Search for the cell housing the specified text and yield its (X, Y) center coordinate. 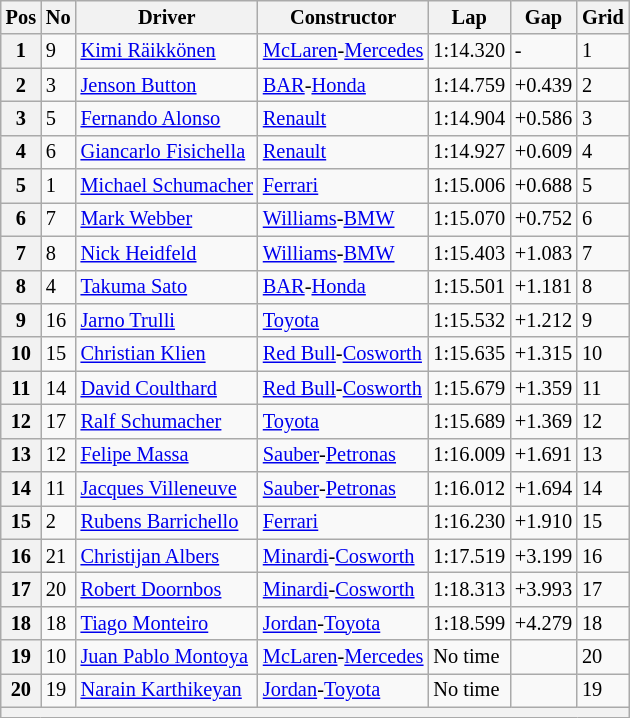
1:16.230 (469, 522)
1:14.759 (469, 85)
Jacques Villeneuve (167, 489)
David Coulthard (167, 388)
1:15.679 (469, 388)
1:15.070 (469, 219)
+1.083 (544, 253)
Grid (603, 17)
1:17.519 (469, 556)
1:18.599 (469, 623)
1:15.501 (469, 287)
1:14.927 (469, 152)
+1.691 (544, 455)
1:15.532 (469, 320)
21 (58, 556)
1:15.689 (469, 421)
Tiago Monteiro (167, 623)
1:16.009 (469, 455)
Fernando Alonso (167, 118)
Jarno Trulli (167, 320)
1:16.012 (469, 489)
1:18.313 (469, 589)
Constructor (343, 17)
1:14.320 (469, 51)
Nick Heidfeld (167, 253)
+1.910 (544, 522)
No (58, 17)
1:14.904 (469, 118)
+0.609 (544, 152)
+3.993 (544, 589)
Ralf Schumacher (167, 421)
Giancarlo Fisichella (167, 152)
Jenson Button (167, 85)
1:15.635 (469, 354)
Narain Karthikeyan (167, 690)
+1.694 (544, 489)
+4.279 (544, 623)
Christijan Albers (167, 556)
Pos (21, 17)
Michael Schumacher (167, 186)
Lap (469, 17)
Felipe Massa (167, 455)
Juan Pablo Montoya (167, 657)
+1.212 (544, 320)
+3.199 (544, 556)
Takuma Sato (167, 287)
+1.359 (544, 388)
+1.181 (544, 287)
+0.688 (544, 186)
Gap (544, 17)
Christian Klien (167, 354)
Mark Webber (167, 219)
Rubens Barrichello (167, 522)
Kimi Räikkönen (167, 51)
1:15.403 (469, 253)
- (544, 51)
1:15.006 (469, 186)
+1.315 (544, 354)
Robert Doornbos (167, 589)
+0.439 (544, 85)
+0.752 (544, 219)
+0.586 (544, 118)
Driver (167, 17)
+1.369 (544, 421)
